Find where the given text appears and provide that cell's center as [X, Y] coordinate. 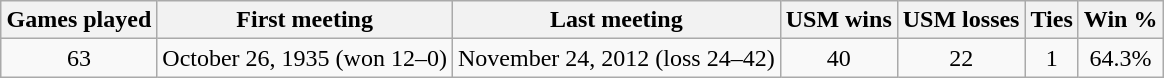
October 26, 1935 (won 12–0) [305, 58]
November 24, 2012 (loss 24–42) [616, 58]
Ties [1052, 20]
Games played [79, 20]
USM losses [961, 20]
USM wins [838, 20]
63 [79, 58]
Win % [1120, 20]
22 [961, 58]
1 [1052, 58]
First meeting [305, 20]
Last meeting [616, 20]
40 [838, 58]
64.3% [1120, 58]
